For the text-containing cell, return its midpoint in (x, y) coordinate format. 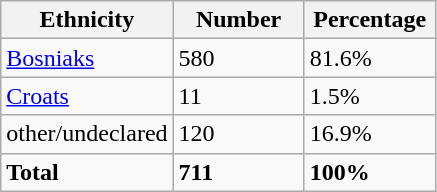
11 (238, 96)
16.9% (370, 134)
other/undeclared (87, 134)
81.6% (370, 58)
Number (238, 20)
120 (238, 134)
Ethnicity (87, 20)
711 (238, 172)
1.5% (370, 96)
580 (238, 58)
Percentage (370, 20)
100% (370, 172)
Bosniaks (87, 58)
Total (87, 172)
Croats (87, 96)
